From the cell containing the given text, extract its center point as (x, y) coordinate. 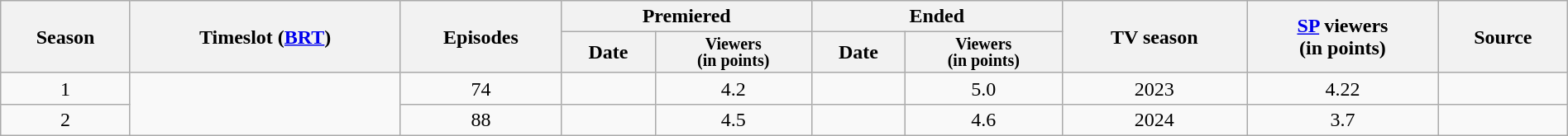
3.7 (1343, 120)
Timeslot (BRT) (265, 37)
Episodes (481, 37)
4.6 (984, 120)
1 (66, 88)
Source (1503, 37)
88 (481, 120)
2 (66, 120)
5.0 (984, 88)
4.5 (733, 120)
4.2 (733, 88)
Ended (936, 16)
2023 (1154, 88)
SP viewers(in points) (1343, 37)
Premiered (686, 16)
Season (66, 37)
74 (481, 88)
TV season (1154, 37)
2024 (1154, 120)
4.22 (1343, 88)
